Determine the (X, Y) coordinate at the center of the cell enclosing the given text.  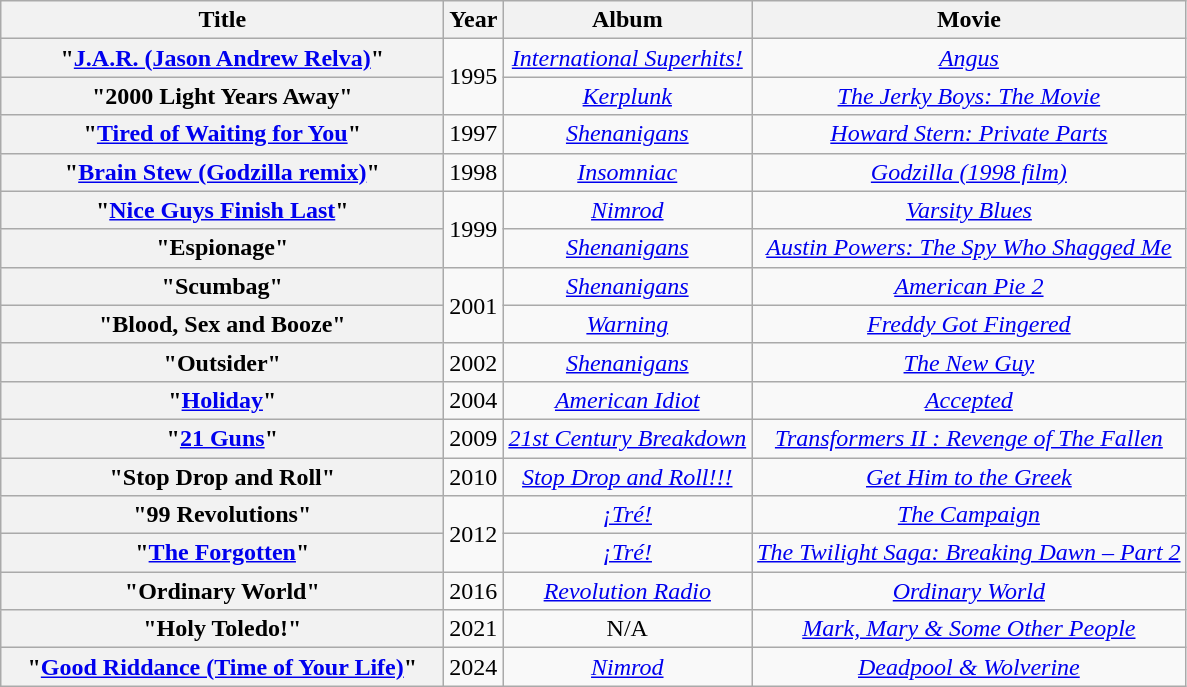
"2000 Light Years Away" (222, 96)
2024 (474, 667)
The Campaign (969, 515)
"Ordinary World" (222, 591)
Album (628, 20)
Austin Powers: The Spy Who Shagged Me (969, 248)
Howard Stern: Private Parts (969, 134)
Freddy Got Fingered (969, 324)
"Tired of Waiting for You" (222, 134)
Revolution Radio (628, 591)
2004 (474, 400)
2001 (474, 305)
Deadpool & Wolverine (969, 667)
"Nice Guys Finish Last" (222, 210)
Accepted (969, 400)
American Pie 2 (969, 286)
N/A (628, 629)
Title (222, 20)
American Idiot (628, 400)
"Stop Drop and Roll" (222, 477)
"Blood, Sex and Booze" (222, 324)
Angus (969, 58)
Ordinary World (969, 591)
"The Forgotten" (222, 553)
"21 Guns" (222, 438)
The New Guy (969, 362)
1997 (474, 134)
"Brain Stew (Godzilla remix)" (222, 172)
2016 (474, 591)
Insomniac (628, 172)
"Good Riddance (Time of Your Life)" (222, 667)
International Superhits! (628, 58)
Godzilla (1998 film) (969, 172)
2002 (474, 362)
"99 Revolutions" (222, 515)
"Scumbag" (222, 286)
21st Century Breakdown (628, 438)
"Espionage" (222, 248)
Stop Drop and Roll!!! (628, 477)
2009 (474, 438)
Mark, Mary & Some Other People (969, 629)
The Twilight Saga: Breaking Dawn – Part 2 (969, 553)
Kerplunk (628, 96)
"Holy Toledo!" (222, 629)
Movie (969, 20)
1998 (474, 172)
Varsity Blues (969, 210)
The Jerky Boys: The Movie (969, 96)
2012 (474, 534)
Get Him to the Greek (969, 477)
"Outsider" (222, 362)
Transformers II : Revenge of The Fallen (969, 438)
1995 (474, 77)
Year (474, 20)
2021 (474, 629)
"J.A.R. (Jason Andrew Relva)" (222, 58)
1999 (474, 229)
Warning (628, 324)
2010 (474, 477)
"Holiday" (222, 400)
